For the text-containing cell, return its midpoint in [x, y] coordinate format. 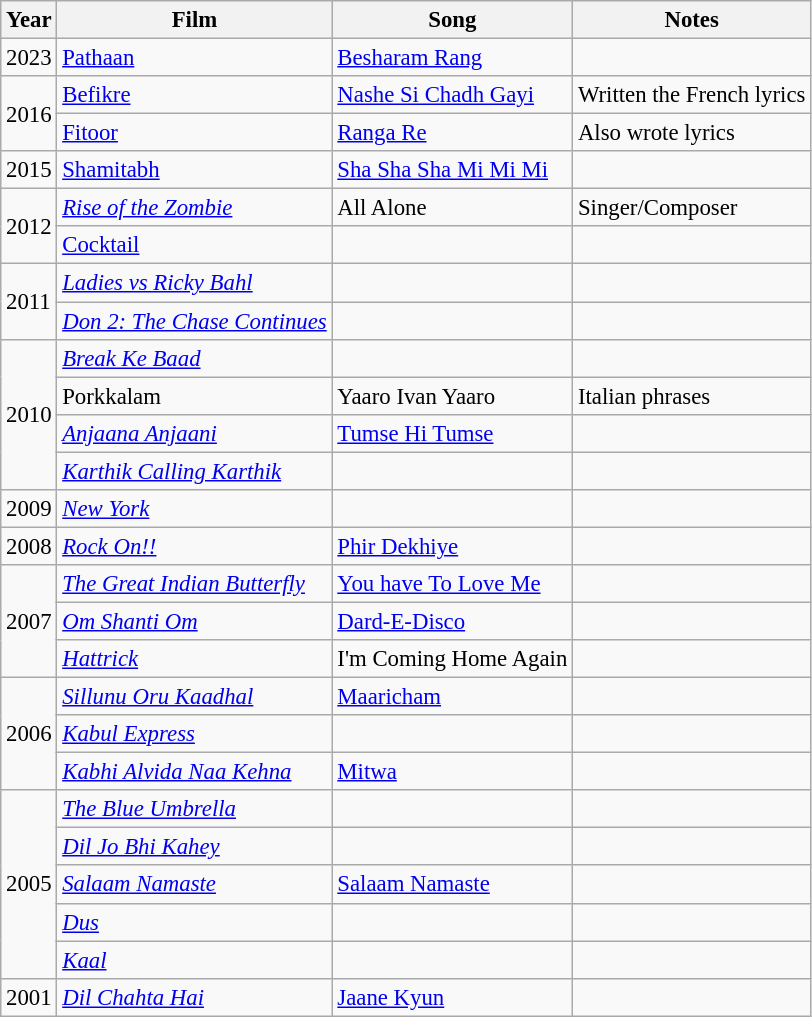
Nashe Si Chadh Gayi [452, 95]
Karthik Calling Karthik [194, 471]
Dus [194, 922]
Year [29, 20]
Don 2: The Chase Continues [194, 321]
2015 [29, 170]
Dard-E-Disco [452, 621]
Anjaana Anjaani [194, 433]
Dil Jo Bhi Kahey [194, 847]
Fitoor [194, 133]
Yaaro Ivan Yaaro [452, 396]
Sillunu Oru Kaadhal [194, 697]
Rise of the Zombie [194, 208]
2006 [29, 734]
The Great Indian Butterfly [194, 584]
All Alone [452, 208]
Break Ke Baad [194, 358]
I'm Coming Home Again [452, 659]
Hattrick [194, 659]
You have To Love Me [452, 584]
Rock On!! [194, 546]
Written the French lyrics [692, 95]
Notes [692, 20]
2010 [29, 414]
Film [194, 20]
Sha Sha Sha Mi Mi Mi [452, 170]
Jaane Kyun [452, 997]
Maaricham [452, 697]
Kaal [194, 960]
Kabhi Alvida Naa Kehna [194, 772]
Dil Chahta Hai [194, 997]
2012 [29, 226]
2005 [29, 884]
Cocktail [194, 245]
Pathaan [194, 58]
2009 [29, 509]
Song [452, 20]
Befikre [194, 95]
Phir Dekhiye [452, 546]
Kabul Express [194, 734]
Italian phrases [692, 396]
2023 [29, 58]
Shamitabh [194, 170]
2001 [29, 997]
2008 [29, 546]
Mitwa [452, 772]
Ranga Re [452, 133]
Tumse Hi Tumse [452, 433]
2007 [29, 622]
2016 [29, 114]
Om Shanti Om [194, 621]
New York [194, 509]
2011 [29, 302]
The Blue Umbrella [194, 809]
Ladies vs Ricky Bahl [194, 283]
Porkkalam [194, 396]
Singer/Composer [692, 208]
Also wrote lyrics [692, 133]
Besharam Rang [452, 58]
